Return [X, Y] of the center of cell containing provided text 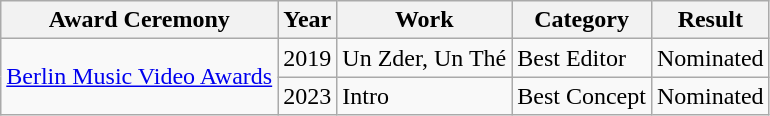
Best Concept [582, 96]
2019 [308, 58]
2023 [308, 96]
Result [710, 20]
Year [308, 20]
Intro [424, 96]
Category [582, 20]
Berlin Music Video Awards [140, 77]
Best Editor [582, 58]
Work [424, 20]
Award Ceremony [140, 20]
Un Zder, Un Thé [424, 58]
